Output the [x, y] coordinate of the center of the cell containing the given text.  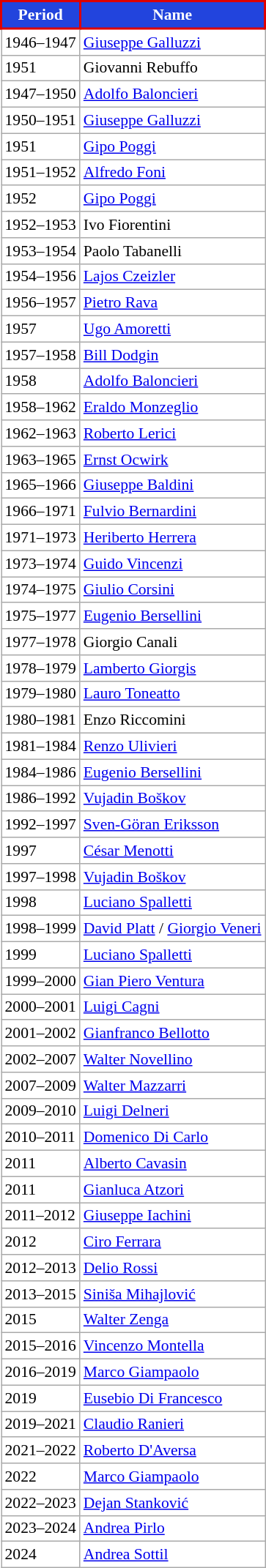
1986–1992 [41, 799]
Andrea Pirlo [173, 1528]
1999–2000 [41, 981]
1973–1974 [41, 564]
Siniša Mihajlović [173, 1294]
David Platt / Giorgio Veneri [173, 929]
1951–1952 [41, 173]
1952 [41, 199]
2016–2019 [41, 1373]
Sven-Göran Eriksson [173, 825]
2001–2002 [41, 1034]
1954–1956 [41, 277]
2007–2009 [41, 1086]
Renzo Ulivieri [173, 747]
Gianluca Atzori [173, 1190]
Enzo Riccomini [173, 720]
1957–1958 [41, 355]
1947–1950 [41, 94]
Giuseppe Iachini [173, 1216]
Eraldo Monzeglio [173, 408]
2019–2021 [41, 1425]
Ivo Fiorentini [173, 225]
Dejan Stanković [173, 1503]
Lauro Toneatto [173, 694]
1984–1986 [41, 772]
1978–1979 [41, 668]
Paolo Tabanelli [173, 251]
1971–1973 [41, 538]
2022 [41, 1476]
Lajos Czeizler [173, 277]
Andrea Sottil [173, 1555]
2000–2001 [41, 1007]
Giorgio Canali [173, 642]
1998 [41, 903]
Giulio Corsini [173, 590]
Alberto Cavasin [173, 1164]
Alfredo Foni [173, 173]
2015 [41, 1320]
2024 [41, 1555]
Claudio Ranieri [173, 1425]
2002–2007 [41, 1059]
2010–2011 [41, 1138]
1975–1977 [41, 616]
1997 [41, 851]
1952–1953 [41, 225]
Roberto Lerici [173, 433]
Walter Novellino [173, 1059]
Fulvio Bernardini [173, 512]
2013–2015 [41, 1294]
César Menotti [173, 851]
Ciro Ferrara [173, 1242]
Lamberto Giorgis [173, 668]
Gian Piero Ventura [173, 981]
1998–1999 [41, 929]
1966–1971 [41, 512]
1957 [41, 329]
Delio Rossi [173, 1268]
1958–1962 [41, 408]
2022–2023 [41, 1503]
Luigi Cagni [173, 1007]
2019 [41, 1398]
Name [173, 15]
1946–1947 [41, 42]
Period [41, 15]
1979–1980 [41, 694]
1981–1984 [41, 747]
1953–1954 [41, 251]
1950–1951 [41, 121]
Ernst Ocwirk [173, 460]
1965–1966 [41, 485]
1958 [41, 381]
2015–2016 [41, 1346]
1999 [41, 955]
1956–1957 [41, 303]
2012–2013 [41, 1268]
1980–1981 [41, 720]
2023–2024 [41, 1528]
1977–1978 [41, 642]
2011–2012 [41, 1216]
Gianfranco Bellotto [173, 1034]
1974–1975 [41, 590]
1963–1965 [41, 460]
Giovanni Rebuffo [173, 68]
Ugo Amoretti [173, 329]
Heriberto Herrera [173, 538]
1997–1998 [41, 877]
Bill Dodgin [173, 355]
2009–2010 [41, 1111]
Vincenzo Montella [173, 1346]
Walter Zenga [173, 1320]
1962–1963 [41, 433]
Walter Mazzarri [173, 1086]
Pietro Rava [173, 303]
2021–2022 [41, 1451]
2012 [41, 1242]
Luigi Delneri [173, 1111]
Guido Vincenzi [173, 564]
1992–1997 [41, 825]
Giuseppe Baldini [173, 485]
Domenico Di Carlo [173, 1138]
Roberto D'Aversa [173, 1451]
Eusebio Di Francesco [173, 1398]
